Identify which cell holds the provided text, then report its (x, y) central coordinate. 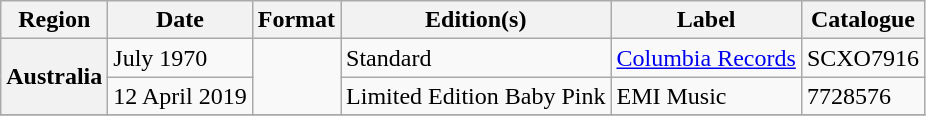
Date (180, 20)
12 April 2019 (180, 96)
Format (296, 20)
Limited Edition Baby Pink (476, 96)
Edition(s) (476, 20)
July 1970 (180, 58)
Australia (54, 77)
Label (706, 20)
EMI Music (706, 96)
Catalogue (862, 20)
Standard (476, 58)
Region (54, 20)
7728576 (862, 96)
Columbia Records (706, 58)
SCXO7916 (862, 58)
